Extract the (x, y) coordinate from the center of the cell holding the provided text.  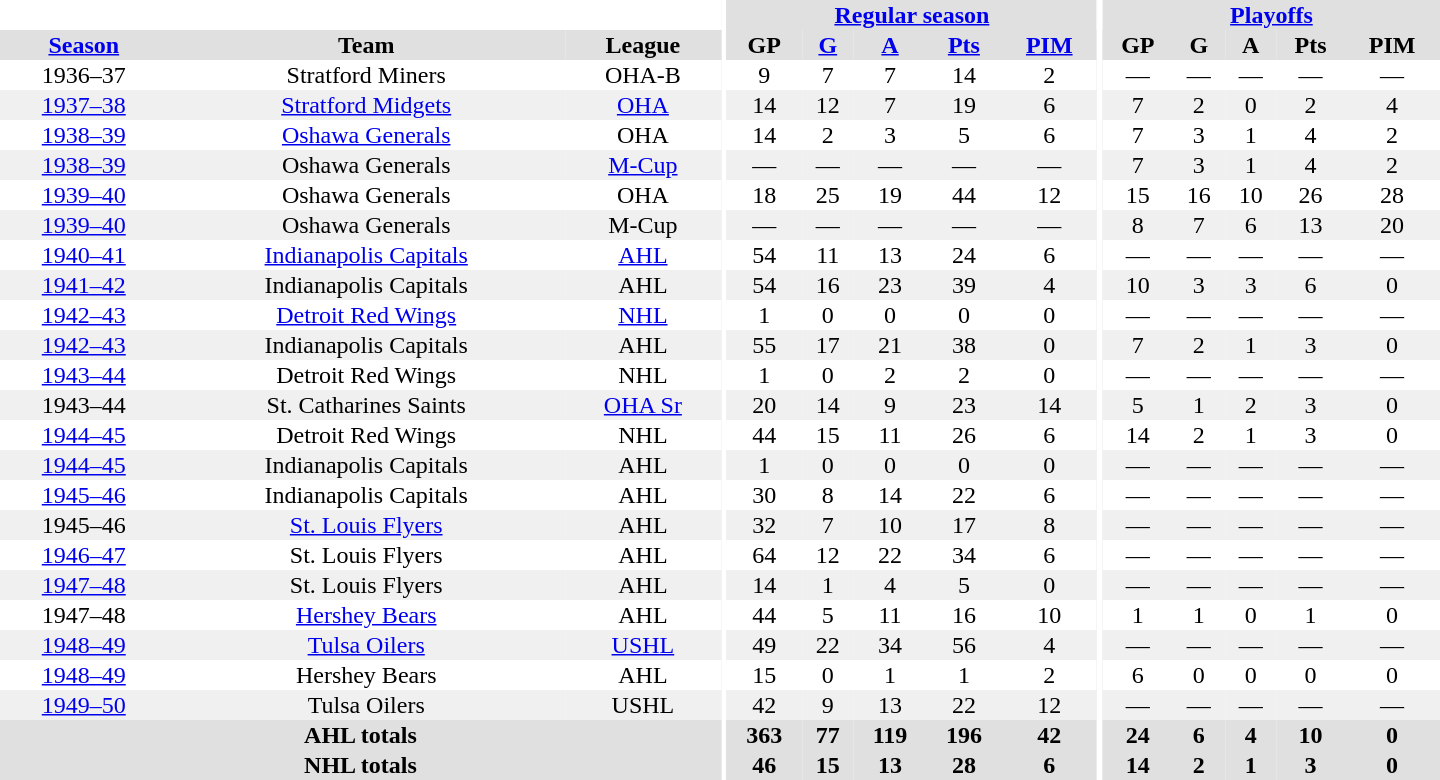
Stratford Midgets (366, 105)
49 (764, 645)
Regular season (912, 15)
56 (964, 645)
1937–38 (84, 105)
30 (764, 495)
39 (964, 285)
1941–42 (84, 285)
NHL totals (360, 765)
1949–50 (84, 705)
119 (890, 735)
1946–47 (84, 555)
55 (764, 345)
46 (764, 765)
AHL totals (360, 735)
Season (84, 45)
Playoffs (1272, 15)
38 (964, 345)
1936–37 (84, 75)
1940–41 (84, 255)
Team (366, 45)
21 (890, 345)
OHA-B (643, 75)
363 (764, 735)
League (643, 45)
Stratford Miners (366, 75)
St. Catharines Saints (366, 405)
25 (828, 195)
32 (764, 525)
OHA Sr (643, 405)
196 (964, 735)
77 (828, 735)
18 (764, 195)
64 (764, 555)
